Search for the cell housing the specified text and yield its [X, Y] center coordinate. 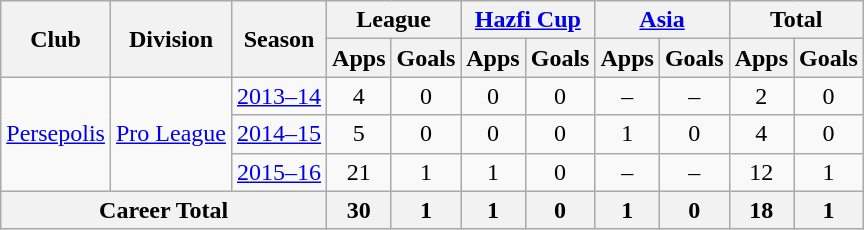
Asia [662, 20]
21 [359, 172]
Season [280, 39]
Persepolis [56, 134]
Hazfi Cup [528, 20]
18 [761, 210]
Club [56, 39]
Division [170, 39]
2 [761, 96]
12 [761, 172]
Career Total [164, 210]
League [394, 20]
2014–15 [280, 134]
2013–14 [280, 96]
Pro League [170, 134]
Total [796, 20]
2015–16 [280, 172]
5 [359, 134]
30 [359, 210]
